Output the (X, Y) coordinate of the center of the cell containing the given text.  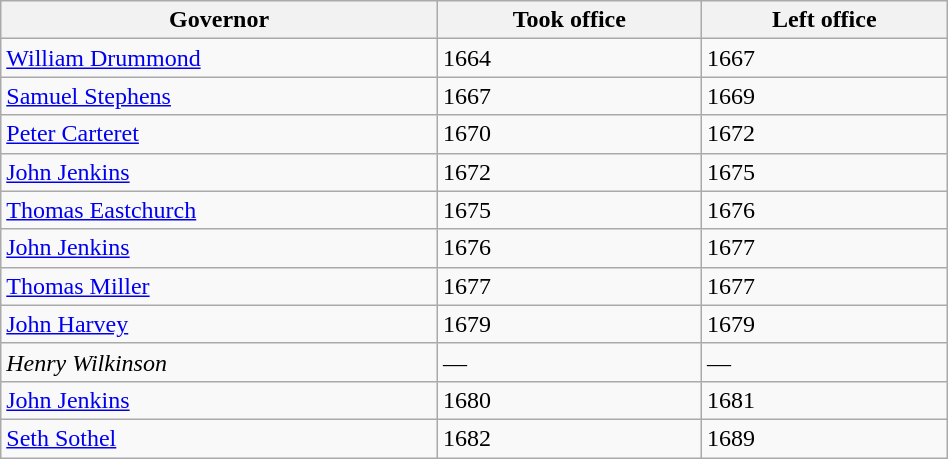
William Drummond (220, 58)
Henry Wilkinson (220, 362)
1664 (569, 58)
Thomas Miller (220, 286)
Left office (824, 20)
1682 (569, 438)
Thomas Eastchurch (220, 210)
John Harvey (220, 324)
Samuel Stephens (220, 96)
Peter Carteret (220, 134)
Seth Sothel (220, 438)
1681 (824, 400)
Took office (569, 20)
1680 (569, 400)
1670 (569, 134)
1689 (824, 438)
Governor (220, 20)
1669 (824, 96)
